Find where the given text appears and provide that cell's center as [x, y] coordinate. 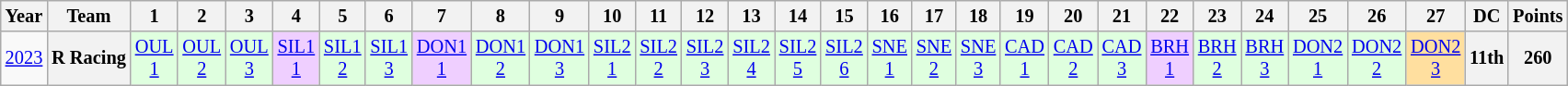
2 [202, 16]
Year [24, 16]
DON22 [1377, 58]
18 [978, 16]
CAD3 [1123, 58]
23 [1217, 16]
BRH3 [1264, 58]
SIL23 [705, 58]
2023 [24, 58]
OUL3 [249, 58]
DON13 [559, 58]
17 [934, 16]
SNE2 [934, 58]
SIL22 [658, 58]
SNE3 [978, 58]
SIL26 [844, 58]
13 [751, 16]
7 [442, 16]
SIL24 [751, 58]
9 [559, 16]
DON11 [442, 58]
1 [155, 16]
SIL25 [798, 58]
21 [1123, 16]
BRH1 [1170, 58]
8 [501, 16]
25 [1318, 16]
DON12 [501, 58]
OUL2 [202, 58]
16 [890, 16]
6 [388, 16]
20 [1073, 16]
260 [1538, 58]
SIL21 [612, 58]
OUL1 [155, 58]
19 [1025, 16]
BRH2 [1217, 58]
22 [1170, 16]
SIL12 [342, 58]
12 [705, 16]
10 [612, 16]
SIL13 [388, 58]
CAD1 [1025, 58]
DC [1487, 16]
3 [249, 16]
Team [88, 16]
27 [1435, 16]
24 [1264, 16]
15 [844, 16]
11th [1487, 58]
SIL11 [296, 58]
26 [1377, 16]
DON21 [1318, 58]
DON23 [1435, 58]
5 [342, 16]
11 [658, 16]
4 [296, 16]
Points [1538, 16]
14 [798, 16]
R Racing [88, 58]
CAD2 [1073, 58]
SNE1 [890, 58]
